Find where the given text appears and provide that cell's center as (x, y) coordinate. 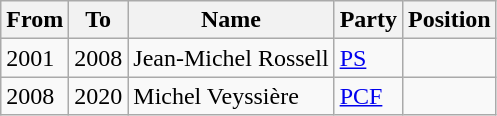
From (35, 20)
PS (368, 58)
2020 (98, 96)
Jean-Michel Rossell (231, 58)
PCF (368, 96)
Michel Veyssière (231, 96)
2001 (35, 58)
Party (368, 20)
To (98, 20)
Name (231, 20)
Position (449, 20)
